Find where the given text appears and provide that cell's center as [X, Y] coordinate. 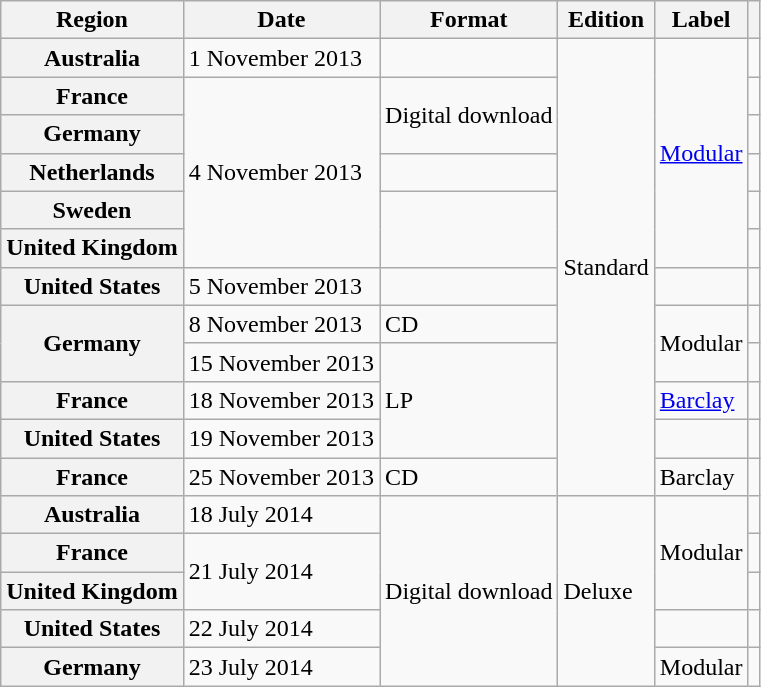
Edition [606, 20]
Netherlands [92, 172]
18 July 2014 [281, 515]
1 November 2013 [281, 58]
19 November 2013 [281, 438]
Format [469, 20]
8 November 2013 [281, 324]
LP [469, 400]
25 November 2013 [281, 477]
Label [701, 20]
4 November 2013 [281, 172]
Region [92, 20]
23 July 2014 [281, 667]
18 November 2013 [281, 400]
Deluxe [606, 591]
Sweden [92, 210]
Date [281, 20]
Standard [606, 268]
21 July 2014 [281, 572]
5 November 2013 [281, 286]
22 July 2014 [281, 629]
15 November 2013 [281, 362]
